Pinpoint the cell where the given text exists, returning its (X, Y) midpoint coordinate. 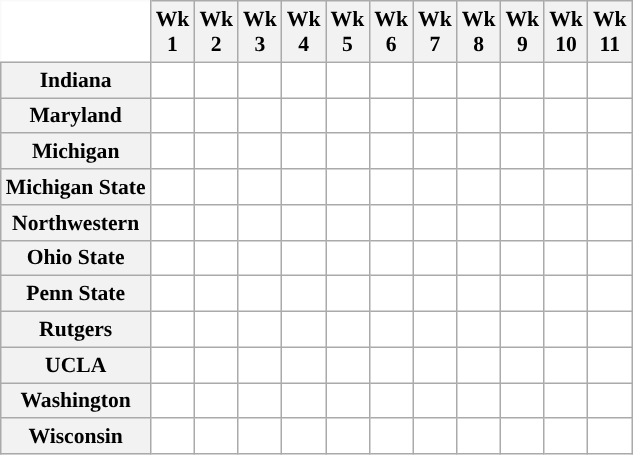
Wk10 (566, 32)
Penn State (76, 294)
Ohio State (76, 258)
Wk8 (479, 32)
Wk7 (435, 32)
Maryland (76, 116)
Wisconsin (76, 437)
Wk 1 (173, 32)
Indiana (76, 80)
Wk5 (348, 32)
Northwestern (76, 223)
UCLA (76, 365)
Wk3 (260, 32)
Michigan State (76, 187)
Michigan (76, 152)
Wk11 (610, 32)
Wk9 (522, 32)
Wk6 (391, 32)
Rutgers (76, 330)
Wk4 (304, 32)
Wk2 (216, 32)
Washington (76, 401)
